Detect which cell encompasses the target text, then output its [x, y] center coordinate. 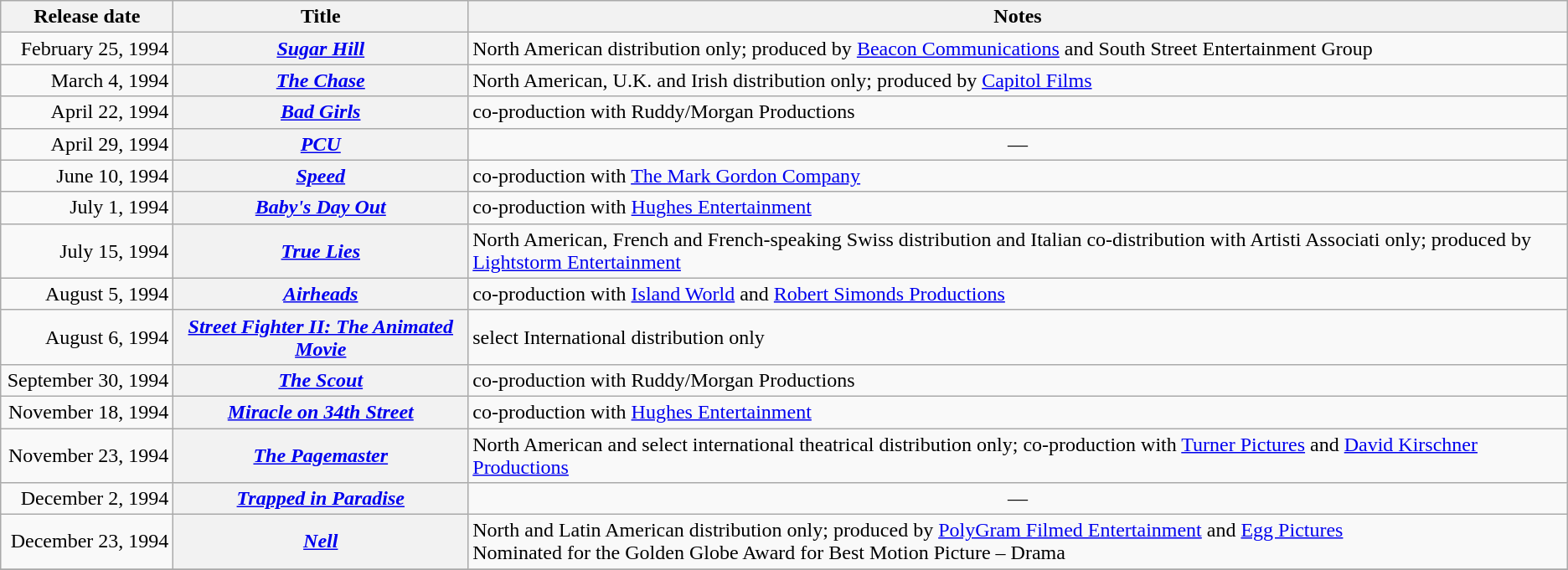
The Pagemaster [321, 455]
Title [321, 17]
North American and select international theatrical distribution only; co-production with Turner Pictures and David Kirschner Productions [1018, 455]
Baby's Day Out [321, 208]
Trapped in Paradise [321, 499]
select International distribution only [1018, 336]
co-production with Island World and Robert Simonds Productions [1018, 294]
Miracle on 34th Street [321, 412]
July 1, 1994 [87, 208]
North American distribution only; produced by Beacon Communications and South Street Entertainment Group [1018, 49]
November 23, 1994 [87, 455]
Sugar Hill [321, 49]
Nell [321, 542]
August 6, 1994 [87, 336]
February 25, 1994 [87, 49]
September 30, 1994 [87, 380]
Airheads [321, 294]
The Scout [321, 380]
November 18, 1994 [87, 412]
The Chase [321, 80]
December 23, 1994 [87, 542]
August 5, 1994 [87, 294]
Bad Girls [321, 112]
March 4, 1994 [87, 80]
Street Fighter II: The Animated Movie [321, 336]
December 2, 1994 [87, 499]
PCU [321, 144]
North American, U.K. and Irish distribution only; produced by Capitol Films [1018, 80]
July 15, 1994 [87, 251]
April 22, 1994 [87, 112]
True Lies [321, 251]
June 10, 1994 [87, 176]
April 29, 1994 [87, 144]
co-production with The Mark Gordon Company [1018, 176]
Speed [321, 176]
Notes [1018, 17]
Release date [87, 17]
